From the cell containing the given text, extract its center point as [X, Y] coordinate. 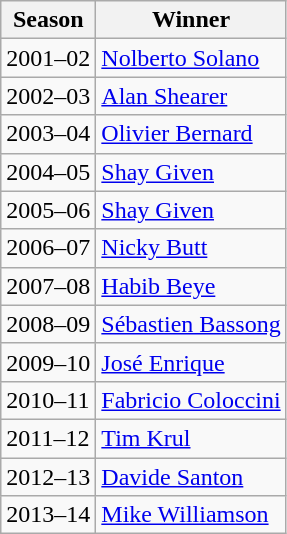
2011–12 [48, 438]
Tim Krul [191, 438]
Sébastien Bassong [191, 324]
Alan Shearer [191, 96]
Season [48, 20]
2006–07 [48, 248]
Winner [191, 20]
Habib Beye [191, 286]
2008–09 [48, 324]
2013–14 [48, 515]
2004–05 [48, 172]
2007–08 [48, 286]
2010–11 [48, 400]
2009–10 [48, 362]
Nicky Butt [191, 248]
2005–06 [48, 210]
Fabricio Coloccini [191, 400]
Mike Williamson [191, 515]
2003–04 [48, 134]
2012–13 [48, 477]
2002–03 [48, 96]
José Enrique [191, 362]
Nolberto Solano [191, 58]
2001–02 [48, 58]
Davide Santon [191, 477]
Olivier Bernard [191, 134]
